Return the (X, Y) coordinate for the center point of the cell that contains the specified text.  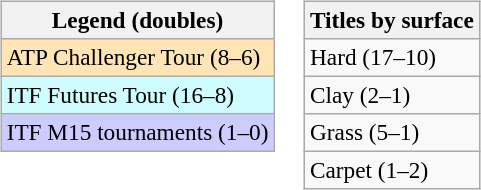
Clay (2–1) (392, 95)
ATP Challenger Tour (8–6) (138, 57)
Legend (doubles) (138, 20)
Titles by surface (392, 20)
Grass (5–1) (392, 133)
ITF Futures Tour (16–8) (138, 95)
Hard (17–10) (392, 57)
Carpet (1–2) (392, 171)
ITF M15 tournaments (1–0) (138, 133)
